Capture the cell that displays the provided text and extract its [X, Y] central coordinate. 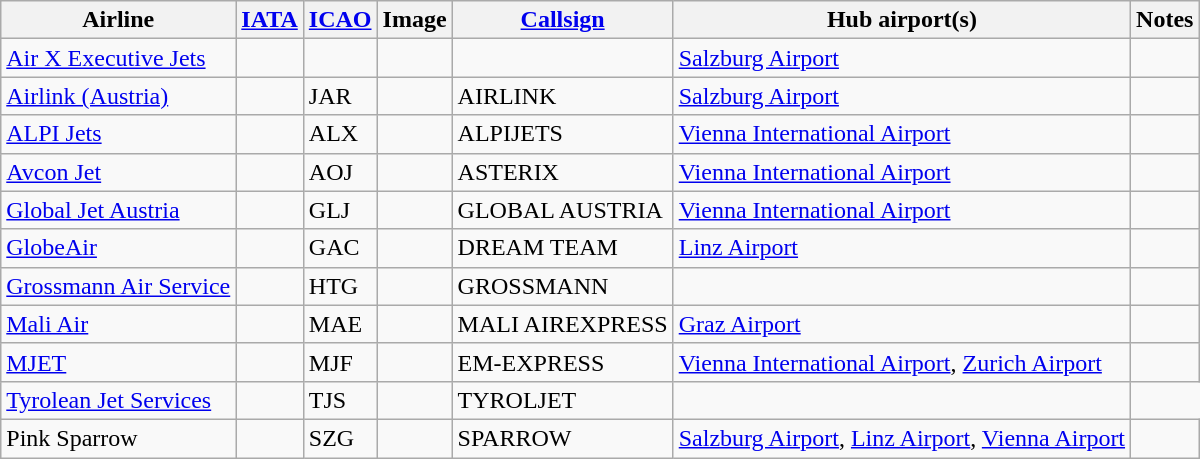
ICAO [340, 20]
GROSSMANN [562, 286]
MJET [118, 362]
Pink Sparrow [118, 438]
Grossmann Air Service [118, 286]
MALI AIREXPRESS [562, 324]
Avcon Jet [118, 172]
AIRLINK [562, 96]
MAE [340, 324]
SZG [340, 438]
Graz Airport [902, 324]
GLJ [340, 210]
Tyrolean Jet Services [118, 400]
ALPI Jets [118, 134]
HTG [340, 286]
MJF [340, 362]
EM-EXPRESS [562, 362]
JAR [340, 96]
Air X Executive Jets [118, 58]
AOJ [340, 172]
Mali Air [118, 324]
Image [414, 20]
GlobeAir [118, 248]
GAC [340, 248]
Hub airport(s) [902, 20]
DREAM TEAM [562, 248]
Airlink (Austria) [118, 96]
TYROLJET [562, 400]
SPARROW [562, 438]
ALX [340, 134]
GLOBAL AUSTRIA [562, 210]
Notes [1165, 20]
Vienna International Airport, Zurich Airport [902, 362]
IATA [270, 20]
Salzburg Airport, Linz Airport, Vienna Airport [902, 438]
ALPIJETS [562, 134]
Linz Airport [902, 248]
Airline [118, 20]
ASTERIX [562, 172]
Callsign [562, 20]
TJS [340, 400]
Global Jet Austria [118, 210]
